Provide the [x, y] coordinate of the cell's center where the given text is located.  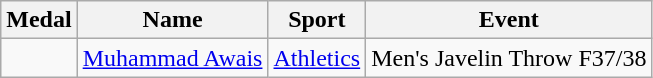
Medal [39, 20]
Sport [317, 20]
Name [172, 20]
Men's Javelin Throw F37/38 [509, 58]
Muhammad Awais [172, 58]
Athletics [317, 58]
Event [509, 20]
